Pinpoint the cell where the given text exists, returning its [x, y] midpoint coordinate. 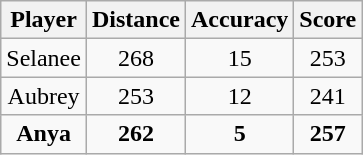
257 [328, 134]
Score [328, 20]
262 [136, 134]
12 [239, 96]
15 [239, 58]
Player [44, 20]
5 [239, 134]
268 [136, 58]
Accuracy [239, 20]
Selanee [44, 58]
Anya [44, 134]
241 [328, 96]
Aubrey [44, 96]
Distance [136, 20]
